Locate the cell with the specified text and output its [x, y] center coordinate. 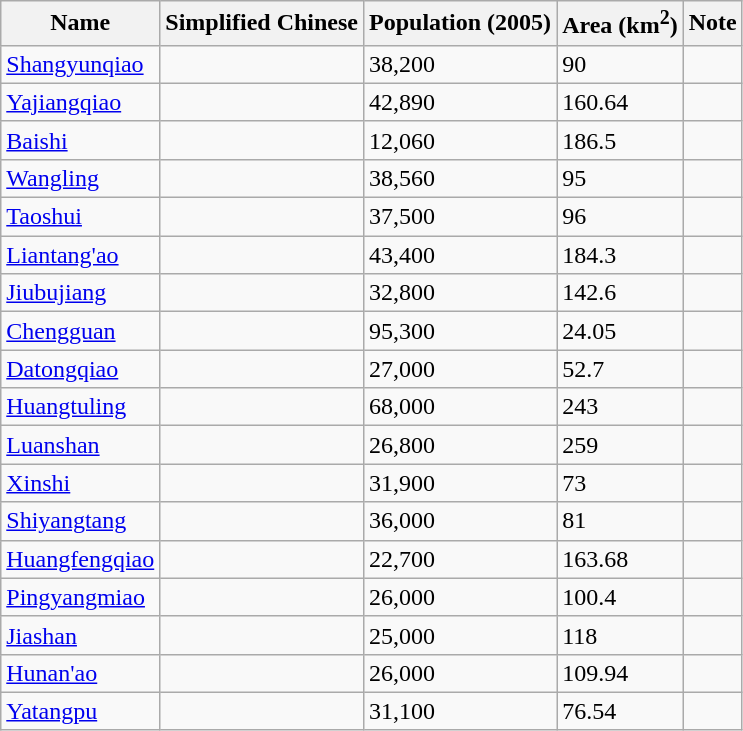
Yajiangqiao [80, 102]
95 [620, 178]
Shangyunqiao [80, 64]
Baishi [80, 140]
100.4 [620, 597]
96 [620, 217]
Yatangpu [80, 711]
Name [80, 24]
109.94 [620, 673]
12,060 [460, 140]
42,890 [460, 102]
25,000 [460, 635]
68,000 [460, 407]
184.3 [620, 255]
73 [620, 483]
Xinshi [80, 483]
43,400 [460, 255]
Hunan'ao [80, 673]
160.64 [620, 102]
Area (km2) [620, 24]
81 [620, 521]
163.68 [620, 559]
52.7 [620, 369]
Huangfengqiao [80, 559]
Note [712, 24]
90 [620, 64]
Wangling [80, 178]
Luanshan [80, 445]
186.5 [620, 140]
Pingyangmiao [80, 597]
26,800 [460, 445]
24.05 [620, 331]
38,560 [460, 178]
Huangtuling [80, 407]
Simplified Chinese [262, 24]
38,200 [460, 64]
Liantang'ao [80, 255]
259 [620, 445]
Jiashan [80, 635]
Taoshui [80, 217]
32,800 [460, 293]
Datongqiao [80, 369]
27,000 [460, 369]
76.54 [620, 711]
95,300 [460, 331]
22,700 [460, 559]
Shiyangtang [80, 521]
243 [620, 407]
36,000 [460, 521]
Chengguan [80, 331]
118 [620, 635]
142.6 [620, 293]
31,900 [460, 483]
Population (2005) [460, 24]
Jiubujiang [80, 293]
31,100 [460, 711]
37,500 [460, 217]
